Search for the cell housing the specified text and yield its (x, y) center coordinate. 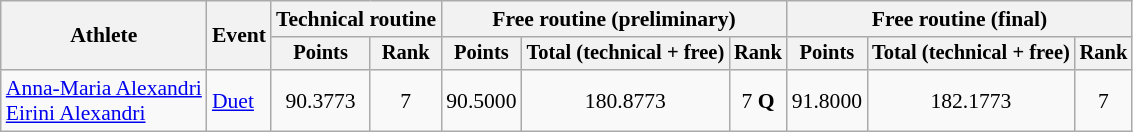
Athlete (104, 36)
Event (239, 36)
180.8773 (626, 100)
Free routine (final) (960, 19)
90.3773 (320, 100)
Duet (239, 100)
182.1773 (971, 100)
Technical routine (356, 19)
91.8000 (827, 100)
Anna-Maria AlexandriEirini Alexandri (104, 100)
Free routine (preliminary) (614, 19)
7 Q (758, 100)
90.5000 (481, 100)
